Return the [X, Y] coordinate for the center point of the cell that contains the specified text.  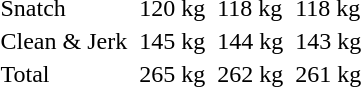
144 kg [250, 41]
145 kg [172, 41]
